Return (x, y) of the center of cell containing provided text 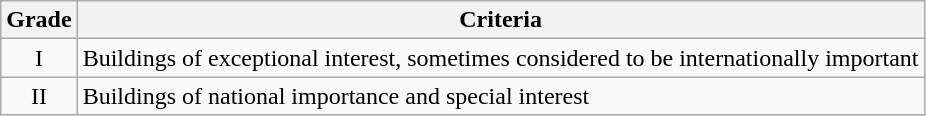
I (39, 58)
Buildings of exceptional interest, sometimes considered to be internationally important (500, 58)
Grade (39, 20)
Criteria (500, 20)
II (39, 96)
Buildings of national importance and special interest (500, 96)
